Capture the cell that displays the provided text and extract its [X, Y] central coordinate. 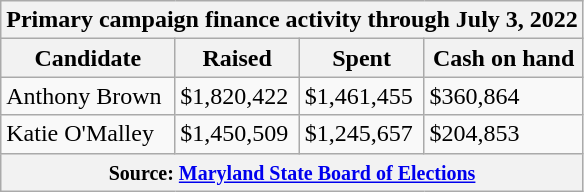
Primary campaign finance activity through July 3, 2022 [292, 20]
Cash on hand [504, 58]
$204,853 [504, 134]
$1,245,657 [362, 134]
$1,450,509 [238, 134]
Anthony Brown [88, 96]
Raised [238, 58]
$1,461,455 [362, 96]
Spent [362, 58]
Source: Maryland State Board of Elections [292, 172]
Katie O'Malley [88, 134]
$360,864 [504, 96]
$1,820,422 [238, 96]
Candidate [88, 58]
